For the text-containing cell, return its midpoint in [x, y] coordinate format. 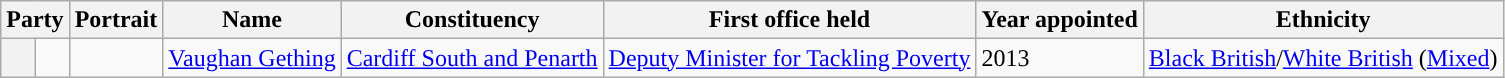
Cardiff South and Penarth [472, 58]
Black British/White British (Mixed) [1323, 58]
Portrait [116, 20]
Ethnicity [1323, 20]
Deputy Minister for Tackling Poverty [790, 58]
2013 [1060, 58]
Party [35, 20]
First office held [790, 20]
Year appointed [1060, 20]
Vaughan Gething [252, 58]
Constituency [472, 20]
Name [252, 20]
